Locate the cell with the specified text and output its (x, y) center coordinate. 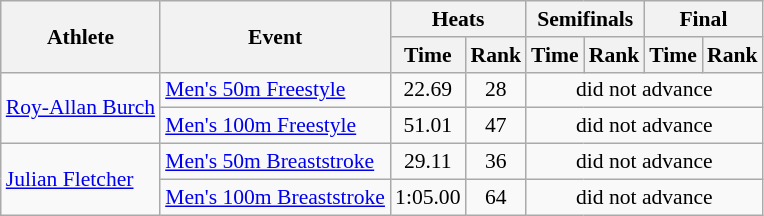
Julian Fletcher (80, 180)
Roy-Allan Burch (80, 108)
Athlete (80, 36)
51.01 (428, 126)
22.69 (428, 90)
Men's 100m Breaststroke (275, 197)
1:05.00 (428, 197)
64 (496, 197)
Semifinals (585, 19)
Final (703, 19)
Men's 50m Breaststroke (275, 162)
Event (275, 36)
Men's 100m Freestyle (275, 126)
36 (496, 162)
29.11 (428, 162)
47 (496, 126)
Men's 50m Freestyle (275, 90)
Heats (458, 19)
28 (496, 90)
